Identify which cell holds the provided text, then report its [X, Y] central coordinate. 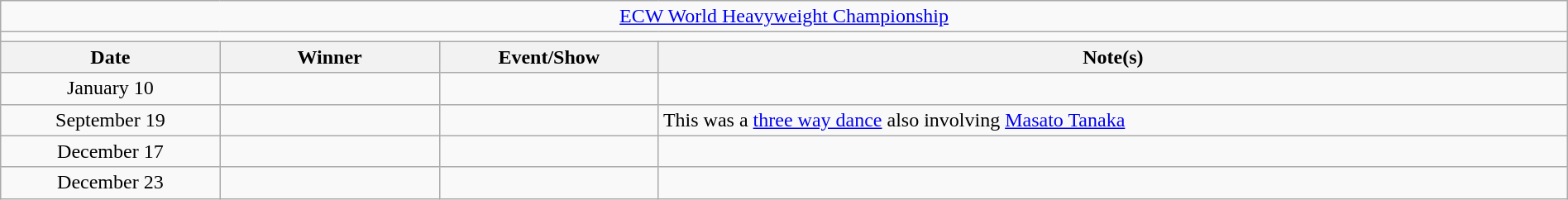
Winner [329, 57]
September 19 [111, 120]
Note(s) [1113, 57]
This was a three way dance also involving Masato Tanaka [1113, 120]
ECW World Heavyweight Championship [784, 17]
December 23 [111, 183]
Date [111, 57]
January 10 [111, 88]
Event/Show [549, 57]
December 17 [111, 151]
